Capture the cell that displays the provided text and extract its [x, y] central coordinate. 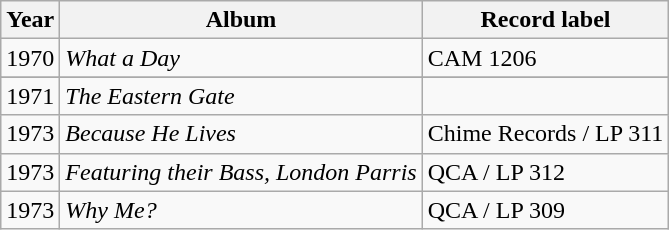
CAM 1206 [546, 58]
What a Day [241, 58]
Album [241, 20]
QCA / LP 312 [546, 172]
Why Me? [241, 210]
1970 [30, 58]
Record label [546, 20]
Featuring their Bass, London Parris [241, 172]
Because He Lives [241, 134]
1971 [30, 96]
Chime Records / LP 311 [546, 134]
The Eastern Gate [241, 96]
Year [30, 20]
QCA / LP 309 [546, 210]
